Find where the given text appears and provide that cell's center as [X, Y] coordinate. 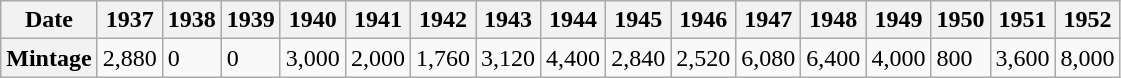
1944 [574, 20]
1946 [704, 20]
2,840 [638, 58]
1947 [768, 20]
3,120 [508, 58]
Mintage [49, 58]
1945 [638, 20]
1942 [442, 20]
6,080 [768, 58]
6,400 [834, 58]
1939 [250, 20]
8,000 [1088, 58]
1949 [898, 20]
2,520 [704, 58]
4,000 [898, 58]
1951 [1022, 20]
1941 [378, 20]
1,760 [442, 58]
3,000 [312, 58]
1952 [1088, 20]
1938 [192, 20]
2,000 [378, 58]
3,600 [1022, 58]
1950 [960, 20]
1937 [130, 20]
1948 [834, 20]
Date [49, 20]
1940 [312, 20]
4,400 [574, 58]
2,880 [130, 58]
1943 [508, 20]
800 [960, 58]
